Output the [x, y] coordinate of the center of the cell containing the given text.  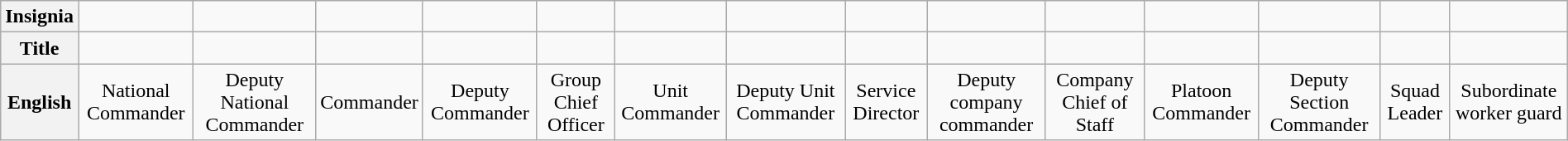
Company Chief of Staff [1095, 102]
Deputy Section Commander [1320, 102]
Service Director [887, 102]
Deputy Unit Commander [786, 102]
Platoon Commander [1202, 102]
English [40, 102]
Insignia [40, 17]
Deputy National Commander [255, 102]
Unit Commander [670, 102]
Subordinate worker guard [1508, 102]
Deputy company commander [986, 102]
National Commander [136, 102]
Deputy Commander [480, 102]
Group Chief Officer [576, 102]
Title [40, 48]
Commander [370, 102]
Squad Leader [1414, 102]
